Identify which cell holds the provided text, then report its [x, y] central coordinate. 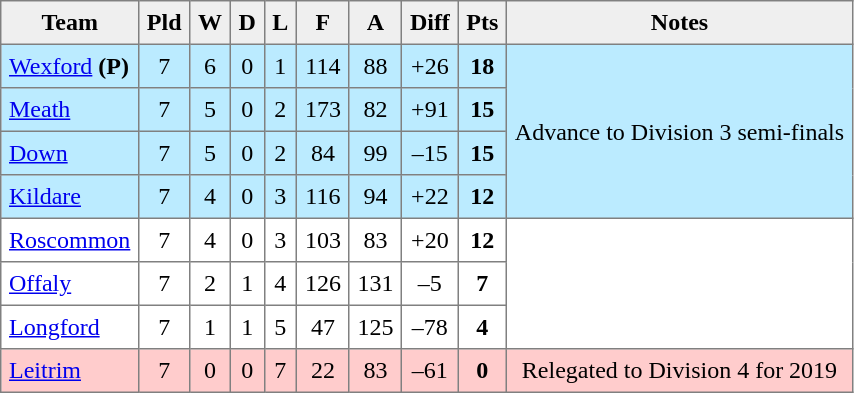
–61 [430, 371]
+20 [430, 240]
+22 [430, 197]
Relegated to Division 4 for 2019 [680, 371]
Kildare [70, 197]
Meath [70, 110]
Notes [680, 23]
125 [375, 327]
94 [375, 197]
47 [323, 327]
+91 [430, 110]
D [247, 23]
82 [375, 110]
Offaly [70, 284]
Pts [482, 23]
6 [210, 66]
Leitrim [70, 371]
131 [375, 284]
–15 [430, 153]
A [375, 23]
Roscommon [70, 240]
22 [323, 371]
18 [482, 66]
114 [323, 66]
Diff [430, 23]
Team [70, 23]
Pld [164, 23]
Longford [70, 327]
126 [323, 284]
103 [323, 240]
–5 [430, 284]
L [280, 23]
99 [375, 153]
84 [323, 153]
116 [323, 197]
173 [323, 110]
Advance to Division 3 semi-finals [680, 131]
W [210, 23]
Wexford (P) [70, 66]
Down [70, 153]
–78 [430, 327]
F [323, 23]
88 [375, 66]
+26 [430, 66]
